Scan for the cell matching the given text and deliver its [x, y] coordinate at center. 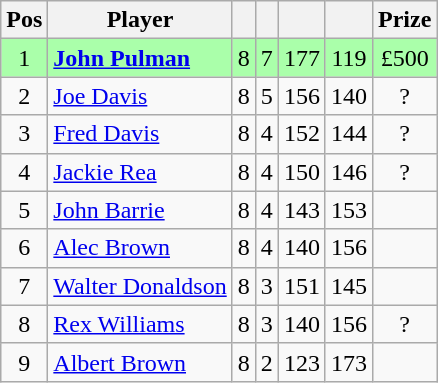
Pos [24, 20]
123 [302, 362]
Alec Brown [140, 248]
119 [348, 58]
6 [24, 248]
151 [302, 286]
Prize [404, 20]
153 [348, 210]
150 [302, 172]
Walter Donaldson [140, 286]
Albert Brown [140, 362]
John Pulman [140, 58]
1 [24, 58]
143 [302, 210]
John Barrie [140, 210]
144 [348, 134]
Player [140, 20]
Rex Williams [140, 324]
9 [24, 362]
173 [348, 362]
Fred Davis [140, 134]
£500 [404, 58]
Jackie Rea [140, 172]
152 [302, 134]
Joe Davis [140, 96]
177 [302, 58]
145 [348, 286]
146 [348, 172]
